Output the [x, y] coordinate of the center of the cell containing the given text.  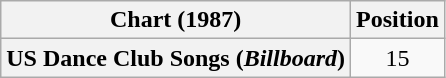
US Dance Club Songs (Billboard) [176, 58]
Position [398, 20]
15 [398, 58]
Chart (1987) [176, 20]
